Find where the given text appears and provide that cell's center as [x, y] coordinate. 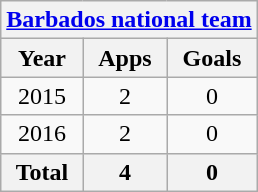
Barbados national team [129, 20]
4 [125, 172]
Year [42, 58]
Apps [125, 58]
Total [42, 172]
Goals [212, 58]
2016 [42, 134]
2015 [42, 96]
